Provide the [X, Y] coordinate of the cell's center where the given text is located.  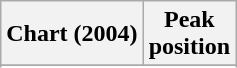
Peak position [189, 34]
Chart (2004) [72, 34]
